Capture the cell that displays the provided text and extract its (X, Y) central coordinate. 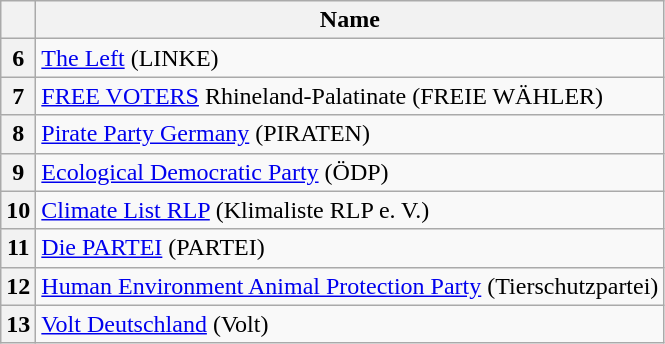
Name (350, 20)
Die PARTEI (PARTEI) (350, 248)
Pirate Party Germany (PIRATEN) (350, 134)
13 (18, 324)
6 (18, 58)
7 (18, 96)
Volt Deutschland (Volt) (350, 324)
8 (18, 134)
12 (18, 286)
Climate List RLP (Klimaliste RLP e. V.) (350, 210)
Human Environment Animal Protection Party (Tierschutzpartei) (350, 286)
10 (18, 210)
The Left (LINKE) (350, 58)
11 (18, 248)
FREE VOTERS Rhineland-Palatinate (FREIE WÄHLER) (350, 96)
9 (18, 172)
Ecological Democratic Party (ÖDP) (350, 172)
